Output the [X, Y] coordinate of the center of the cell containing the given text.  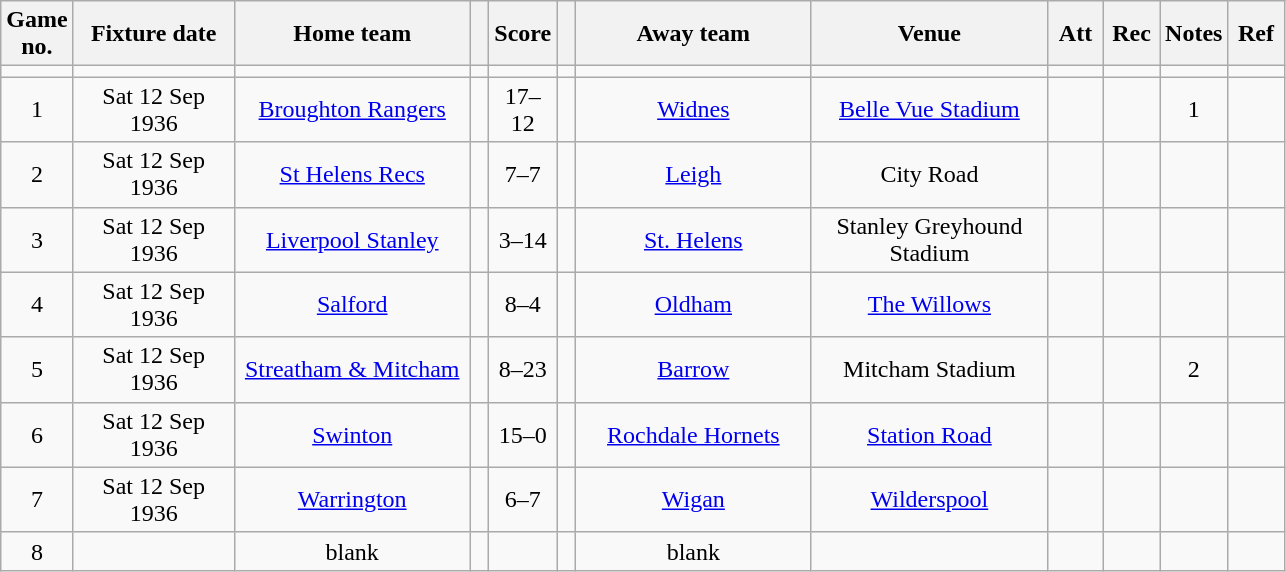
Away team [693, 34]
City Road [929, 174]
Oldham [693, 304]
Notes [1194, 34]
The Willows [929, 304]
Stanley Greyhound Stadium [929, 240]
3 [37, 240]
Swinton [352, 434]
6–7 [523, 500]
Broughton Rangers [352, 110]
Game no. [37, 34]
Fixture date [154, 34]
8 [37, 551]
Rochdale Hornets [693, 434]
Belle Vue Stadium [929, 110]
7–7 [523, 174]
4 [37, 304]
Wilderspool [929, 500]
7 [37, 500]
Liverpool Stanley [352, 240]
Score [523, 34]
Mitcham Stadium [929, 370]
St. Helens [693, 240]
St Helens Recs [352, 174]
Station Road [929, 434]
5 [37, 370]
Rec [1132, 34]
17–12 [523, 110]
Streatham & Mitcham [352, 370]
8–4 [523, 304]
8–23 [523, 370]
15–0 [523, 434]
Salford [352, 304]
3–14 [523, 240]
Leigh [693, 174]
Ref [1256, 34]
6 [37, 434]
Barrow [693, 370]
Home team [352, 34]
Widnes [693, 110]
Wigan [693, 500]
Warrington [352, 500]
Venue [929, 34]
Att [1075, 34]
